For the text-containing cell, return its midpoint in (X, Y) coordinate format. 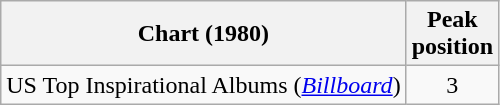
3 (452, 85)
Peakposition (452, 34)
Chart (1980) (204, 34)
US Top Inspirational Albums (Billboard) (204, 85)
